Scan for the cell matching the given text and deliver its [X, Y] coordinate at center. 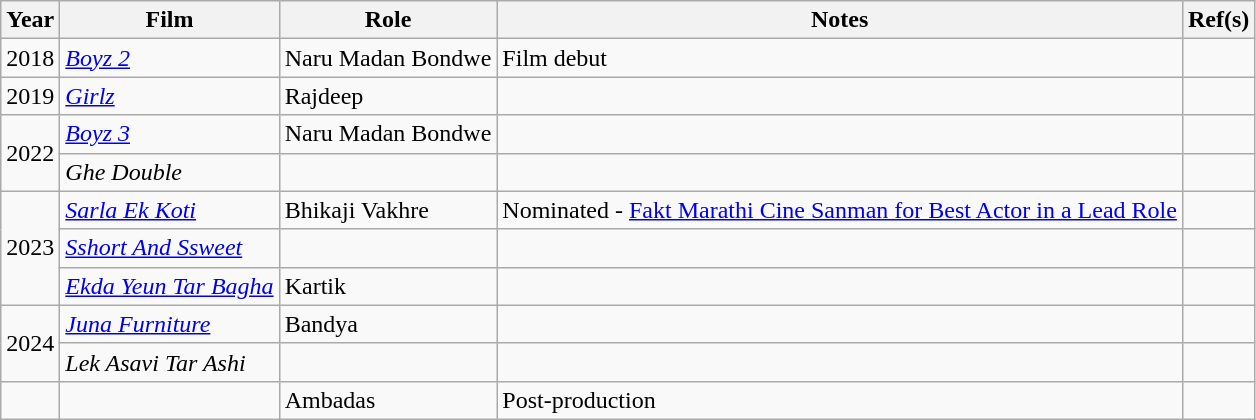
Role [388, 20]
2023 [30, 248]
Ref(s) [1218, 20]
Rajdeep [388, 96]
Film [170, 20]
2019 [30, 96]
Notes [840, 20]
Kartik [388, 286]
Bhikaji Vakhre [388, 210]
2022 [30, 153]
Ghe Double [170, 172]
Sshort And Ssweet [170, 248]
Boyz 3 [170, 134]
Ekda Yeun Tar Bagha [170, 286]
Sarla Ek Koti [170, 210]
2018 [30, 58]
Nominated - Fakt Marathi Cine Sanman for Best Actor in a Lead Role [840, 210]
Year [30, 20]
Boyz 2 [170, 58]
Ambadas [388, 400]
Post-production [840, 400]
Juna Furniture [170, 324]
2024 [30, 343]
Bandya [388, 324]
Film debut [840, 58]
Girlz [170, 96]
Lek Asavi Tar Ashi [170, 362]
